Provide the (x, y) coordinate of the cell's center where the given text is located.  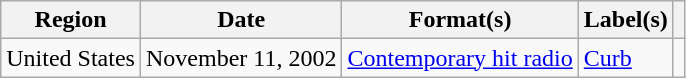
Label(s) (626, 20)
Region (71, 20)
Contemporary hit radio (460, 58)
Curb (626, 58)
Format(s) (460, 20)
November 11, 2002 (240, 58)
Date (240, 20)
United States (71, 58)
